Identify which cell holds the provided text, then report its (x, y) central coordinate. 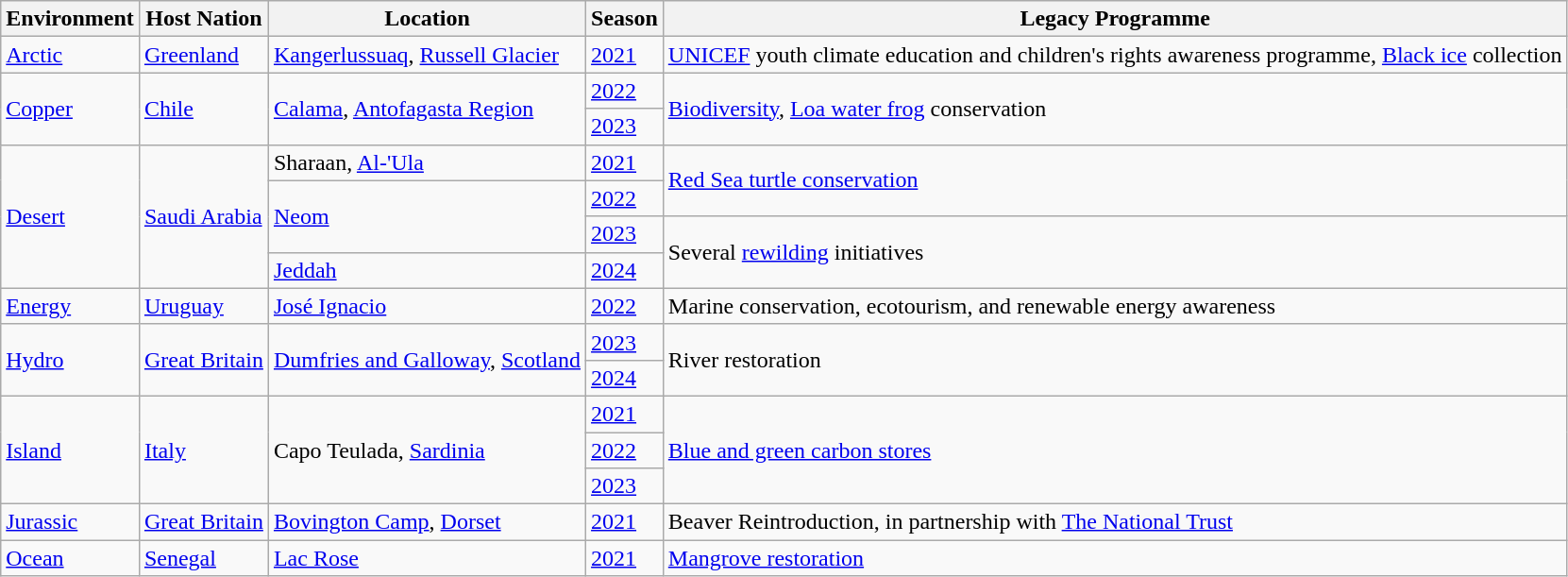
River restoration (1115, 360)
Environment (70, 19)
Hydro (70, 360)
Uruguay (204, 306)
Mangrove restoration (1115, 558)
Ocean (70, 558)
Greenland (204, 55)
Biodiversity, Loa water frog conservation (1115, 109)
Copper (70, 109)
Jurassic (70, 522)
Senegal (204, 558)
Sharaan, Al-'Ula (427, 162)
Desert (70, 216)
Jeddah (427, 270)
Blue and green carbon stores (1115, 450)
Energy (70, 306)
Chile (204, 109)
Marine conservation, ecotourism, and renewable energy awareness (1115, 306)
Legacy Programme (1115, 19)
Beaver Reintroduction, in partnership with The National Trust (1115, 522)
Bovington Camp, Dorset (427, 522)
Location (427, 19)
Calama, Antofagasta Region (427, 109)
Dumfries and Galloway, Scotland (427, 360)
Kangerlussuaq, Russell Glacier (427, 55)
Lac Rose (427, 558)
UNICEF youth climate education and children's rights awareness programme, Black ice collection (1115, 55)
Capo Teulada, Sardinia (427, 450)
Several rewilding initiatives (1115, 252)
Island (70, 450)
Saudi Arabia (204, 216)
José Ignacio (427, 306)
Italy (204, 450)
Arctic (70, 55)
Neom (427, 216)
Season (625, 19)
Host Nation (204, 19)
Red Sea turtle conservation (1115, 180)
